From the cell containing the given text, extract its center point as [x, y] coordinate. 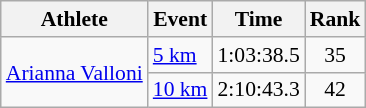
Event [180, 19]
Rank [336, 19]
42 [336, 90]
Arianna Valloni [74, 72]
Time [258, 19]
2:10:43.3 [258, 90]
Athlete [74, 19]
5 km [180, 55]
10 km [180, 90]
35 [336, 55]
1:03:38.5 [258, 55]
